Pinpoint the cell where the given text exists, returning its (x, y) midpoint coordinate. 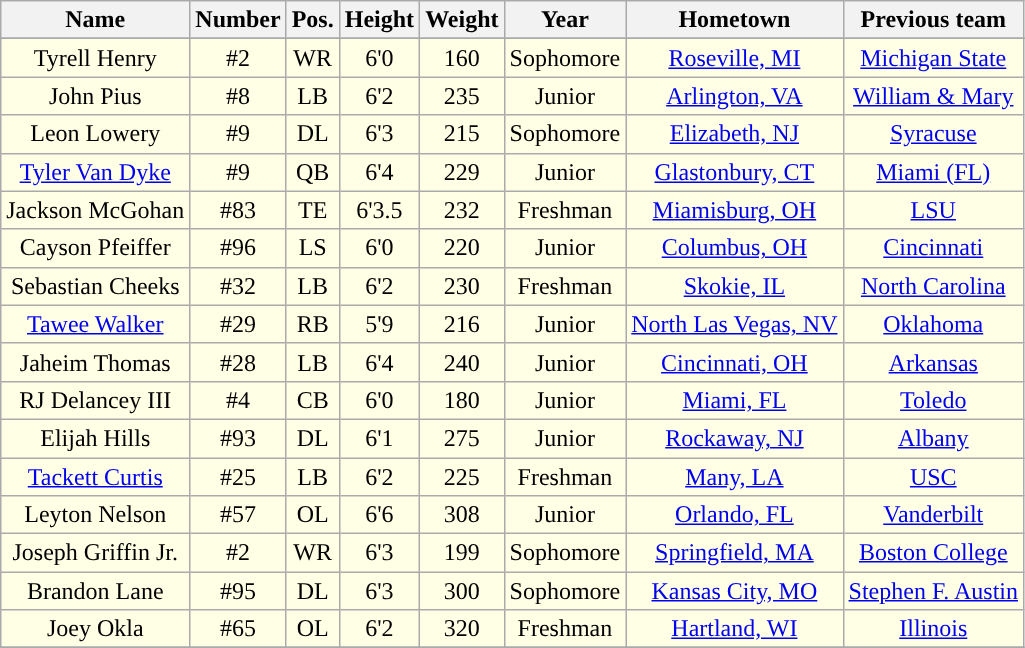
Syracuse (933, 134)
Illinois (933, 629)
215 (462, 134)
North Las Vegas, NV (734, 324)
232 (462, 210)
220 (462, 248)
Oklahoma (933, 324)
CB (312, 400)
#28 (238, 362)
225 (462, 477)
180 (462, 400)
Vanderbilt (933, 515)
#95 (238, 591)
#4 (238, 400)
RJ Delancey III (96, 400)
Name (96, 20)
Tawee Walker (96, 324)
Previous team (933, 20)
Arkansas (933, 362)
275 (462, 438)
229 (462, 172)
199 (462, 553)
Height (379, 20)
USC (933, 477)
Pos. (312, 20)
Hometown (734, 20)
Jackson McGohan (96, 210)
Leyton Nelson (96, 515)
John Pius (96, 96)
Cincinnati (933, 248)
#29 (238, 324)
Stephen F. Austin (933, 591)
Springfield, MA (734, 553)
6'1 (379, 438)
Miami, FL (734, 400)
Cayson Pfeiffer (96, 248)
#96 (238, 248)
Tackett Curtis (96, 477)
308 (462, 515)
Michigan State (933, 58)
LS (312, 248)
Cincinnati, OH (734, 362)
Joseph Griffin Jr. (96, 553)
Leon Lowery (96, 134)
Miamisburg, OH (734, 210)
300 (462, 591)
William & Mary (933, 96)
240 (462, 362)
QB (312, 172)
Miami (FL) (933, 172)
Tyler Van Dyke (96, 172)
6'3.5 (379, 210)
#25 (238, 477)
6'6 (379, 515)
Hartland, WI (734, 629)
Glastonbury, CT (734, 172)
TE (312, 210)
Brandon Lane (96, 591)
Jaheim Thomas (96, 362)
Year (565, 20)
Sebastian Cheeks (96, 286)
Elizabeth, NJ (734, 134)
LSU (933, 210)
Columbus, OH (734, 248)
#8 (238, 96)
Tyrell Henry (96, 58)
RB (312, 324)
235 (462, 96)
Roseville, MI (734, 58)
230 (462, 286)
Orlando, FL (734, 515)
Kansas City, MO (734, 591)
#32 (238, 286)
320 (462, 629)
Joey Okla (96, 629)
#83 (238, 210)
#57 (238, 515)
5'9 (379, 324)
Arlington, VA (734, 96)
Toledo (933, 400)
Albany (933, 438)
Weight (462, 20)
#65 (238, 629)
Number (238, 20)
#93 (238, 438)
Boston College (933, 553)
Skokie, IL (734, 286)
Rockaway, NJ (734, 438)
Elijah Hills (96, 438)
Many, LA (734, 477)
160 (462, 58)
North Carolina (933, 286)
216 (462, 324)
